Pinpoint the cell where the given text exists, returning its [x, y] midpoint coordinate. 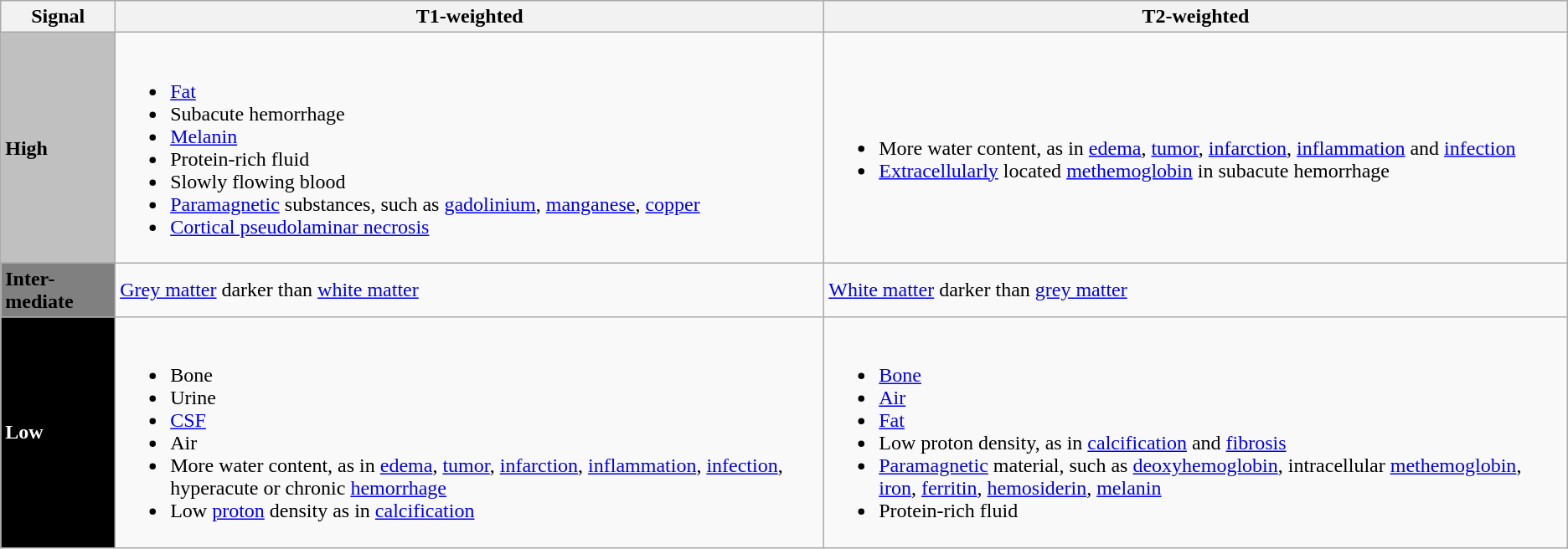
More water content, as in edema, tumor, infarction, inflammation and infectionExtracellularly located methemoglobin in subacute hemorrhage [1196, 147]
Grey matter darker than white matter [470, 290]
White matter darker than grey matter [1196, 290]
T2-weighted [1196, 17]
T1-weighted [470, 17]
High [59, 147]
Inter- mediate [59, 290]
Signal [59, 17]
Low [59, 432]
